Extract the (X, Y) coordinate from the center of the cell holding the provided text.  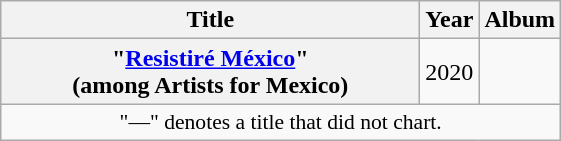
"—" denotes a title that did not chart. (281, 122)
Title (210, 20)
2020 (450, 72)
Album (520, 20)
"Resistiré México"(among Artists for Mexico) (210, 72)
Year (450, 20)
